Capture the cell that displays the provided text and extract its (X, Y) central coordinate. 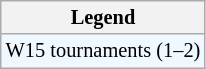
W15 tournaments (1–2) (103, 51)
Legend (103, 17)
